Identify which cell holds the provided text, then report its [x, y] central coordinate. 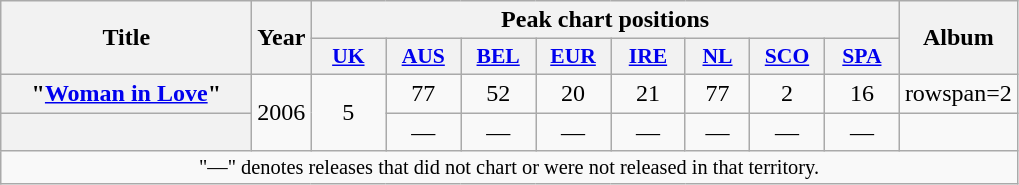
"—" denotes releases that did not chart or were not released in that territory. [510, 168]
52 [498, 93]
"Woman in Love" [126, 93]
BEL [498, 57]
16 [862, 93]
Title [126, 38]
IRE [648, 57]
Peak chart positions [605, 20]
2 [788, 93]
SPA [862, 57]
Album [958, 38]
5 [348, 112]
Year [282, 38]
NL [717, 57]
21 [648, 93]
UK [348, 57]
EUR [574, 57]
rowspan=2 [958, 93]
AUS [424, 57]
20 [574, 93]
SCO [788, 57]
2006 [282, 112]
